From the cell containing the given text, extract its center point as [x, y] coordinate. 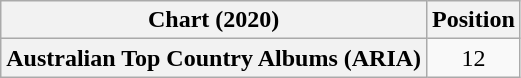
Australian Top Country Albums (ARIA) [214, 58]
Chart (2020) [214, 20]
Position [474, 20]
12 [474, 58]
